Search for the cell housing the specified text and yield its [x, y] center coordinate. 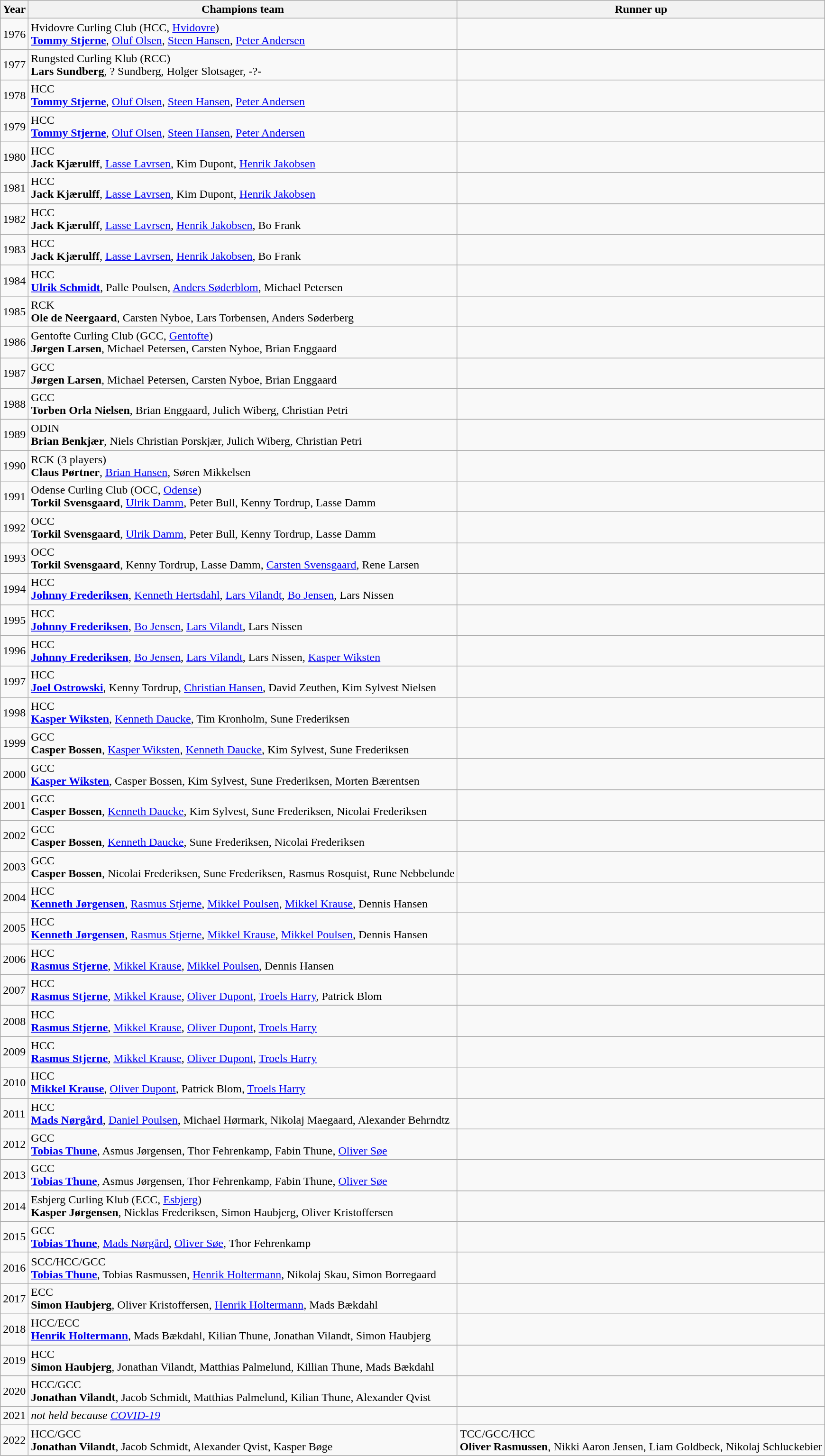
HCCRasmus Stjerne, Mikkel Krause, Mikkel Poulsen, Dennis Hansen [243, 960]
HCCKenneth Jørgensen, Rasmus Stjerne, Mikkel Poulsen, Mikkel Krause, Dennis Hansen [243, 898]
2007 [14, 990]
2022 [14, 1440]
2019 [14, 1360]
2005 [14, 928]
GCCCasper Bossen, Kasper Wiksten, Kenneth Daucke, Kim Sylvest, Sune Frederiksen [243, 743]
1990 [14, 466]
Year [14, 9]
2004 [14, 898]
HCCJohnny Frederiksen, Bo Jensen, Lars Vilandt, Lars Nissen, Kasper Wiksten [243, 650]
Odense Curling Club (OCC, Odense)Torkil Svensgaard, Ulrik Damm, Peter Bull, Kenny Tordrup, Lasse Damm [243, 497]
1983 [14, 249]
2012 [14, 1145]
1980 [14, 157]
Rungsted Curling Klub (RCC)Lars Sundberg, ? Sundberg, Holger Slotsager, -?- [243, 64]
SCC/HCC/GCCTobias Thune, Tobias Rasmussen, Henrik Holtermann, Nikolaj Skau, Simon Borregaard [243, 1268]
GCCCasper Bossen, Nicolai Frederiksen, Sune Frederiksen, Rasmus Rosquist, Rune Nebbelunde [243, 867]
1984 [14, 281]
HCCRasmus Stjerne, Mikkel Krause, Oliver Dupont, Troels Harry, Patrick Blom [243, 990]
HCC/ECCHenrik Holtermann, Mads Bækdahl, Kilian Thune, Jonathan Vilandt, Simon Haubjerg [243, 1329]
2002 [14, 835]
1992 [14, 527]
2000 [14, 774]
2008 [14, 1021]
2013 [14, 1175]
ECCSimon Haubjerg, Oliver Kristoffersen, Henrik Holtermann, Mads Bækdahl [243, 1298]
Hvidovre Curling Club (HCC, Hvidovre)Tommy Stjerne, Oluf Olsen, Steen Hansen, Peter Andersen [243, 34]
2015 [14, 1236]
1979 [14, 126]
GCCTorben Orla Nielsen, Brian Enggaard, Julich Wiberg, Christian Petri [243, 404]
1986 [14, 342]
2006 [14, 960]
1988 [14, 404]
1995 [14, 620]
1991 [14, 497]
ODINBrian Benkjær, Niels Christian Porskjær, Julich Wiberg, Christian Petri [243, 435]
HCCKenneth Jørgensen, Rasmus Stjerne, Mikkel Krause, Mikkel Poulsen, Dennis Hansen [243, 928]
2016 [14, 1268]
1996 [14, 650]
GCCCasper Bossen, Kenneth Daucke, Kim Sylvest, Sune Frederiksen, Nicolai Frederiksen [243, 805]
OCCTorkil Svensgaard, Ulrik Damm, Peter Bull, Kenny Tordrup, Lasse Damm [243, 527]
HCCSimon Haubjerg, Jonathan Vilandt, Matthias Palmelund, Killian Thune, Mads Bækdahl [243, 1360]
OCCTorkil Svensgaard, Kenny Tordrup, Lasse Damm, Carsten Svensgaard, Rene Larsen [243, 559]
HCC/GCCJonathan Vilandt, Jacob Schmidt, Matthias Palmelund, Kilian Thune, Alexander Qvist [243, 1391]
1999 [14, 743]
2011 [14, 1113]
2001 [14, 805]
RCK (3 players)Claus Pørtner, Brian Hansen, Søren Mikkelsen [243, 466]
1994 [14, 589]
HCCUlrik Schmidt, Palle Poulsen, Anders Søderblom, Michael Petersen [243, 281]
HCCKasper Wiksten, Kenneth Daucke, Tim Kronholm, Sune Frederiksen [243, 712]
1998 [14, 712]
2020 [14, 1391]
1993 [14, 559]
2018 [14, 1329]
1978 [14, 96]
1981 [14, 188]
1982 [14, 219]
GCCJørgen Larsen, Michael Petersen, Carsten Nyboe, Brian Enggaard [243, 373]
1985 [14, 311]
Runner up [641, 9]
2014 [14, 1206]
2021 [14, 1416]
HCCJoel Ostrowski, Kenny Tordrup, Christian Hansen, David Zeuthen, Kim Sylvest Nielsen [243, 682]
1989 [14, 435]
not held because COVID-19 [243, 1416]
2003 [14, 867]
1987 [14, 373]
1977 [14, 64]
GCCTobias Thune, Mads Nørgård, Oliver Søe, Thor Fehrenkamp [243, 1236]
1997 [14, 682]
GCCCasper Bossen, Kenneth Daucke, Sune Frederiksen, Nicolai Frederiksen [243, 835]
HCCJohnny Frederiksen, Kenneth Hertsdahl, Lars Vilandt, Bo Jensen, Lars Nissen [243, 589]
2017 [14, 1298]
Esbjerg Curling Klub (ECC, Esbjerg)Kasper Jørgensen, Nicklas Frederiksen, Simon Haubjerg, Oliver Kristoffersen [243, 1206]
RCKOle de Neergaard, Carsten Nyboe, Lars Torbensen, Anders Søderberg [243, 311]
GCCKasper Wiksten, Casper Bossen, Kim Sylvest, Sune Frederiksen, Morten Bærentsen [243, 774]
2010 [14, 1083]
Champions team [243, 9]
HCCMads Nørgård, Daniel Poulsen, Michael Hørmark, Nikolaj Maegaard, Alexander Behrndtz [243, 1113]
HCCJohnny Frederiksen, Bo Jensen, Lars Vilandt, Lars Nissen [243, 620]
HCCMikkel Krause, Oliver Dupont, Patrick Blom, Troels Harry [243, 1083]
TCC/GCC/HCCOliver Rasmussen, Nikki Aaron Jensen, Liam Goldbeck, Nikolaj Schluckebier [641, 1440]
Gentofte Curling Club (GCC, Gentofte)Jørgen Larsen, Michael Petersen, Carsten Nyboe, Brian Enggaard [243, 342]
2009 [14, 1052]
HCC/GCCJonathan Vilandt, Jacob Schmidt, Alexander Qvist, Kasper Bøge [243, 1440]
1976 [14, 34]
